Output the [x, y] coordinate of the center of the cell containing the given text.  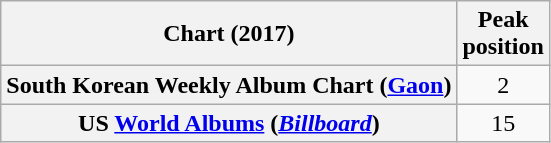
US World Albums (Billboard) [229, 123]
Chart (2017) [229, 34]
2 [503, 85]
South Korean Weekly Album Chart (Gaon) [229, 85]
15 [503, 123]
Peakposition [503, 34]
